Pinpoint the cell where the given text exists, returning its (x, y) midpoint coordinate. 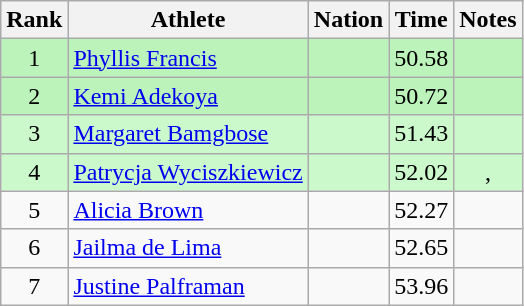
52.27 (422, 210)
5 (34, 210)
Justine Palframan (188, 286)
52.02 (422, 172)
Alicia Brown (188, 210)
52.65 (422, 248)
Jailma de Lima (188, 248)
Phyllis Francis (188, 58)
Patrycja Wyciszkiewicz (188, 172)
Kemi Adekoya (188, 96)
, (488, 172)
Nation (348, 20)
4 (34, 172)
Rank (34, 20)
2 (34, 96)
3 (34, 134)
1 (34, 58)
Time (422, 20)
7 (34, 286)
51.43 (422, 134)
Margaret Bamgbose (188, 134)
50.72 (422, 96)
53.96 (422, 286)
Athlete (188, 20)
50.58 (422, 58)
Notes (488, 20)
6 (34, 248)
